From the cell containing the given text, extract its center point as [x, y] coordinate. 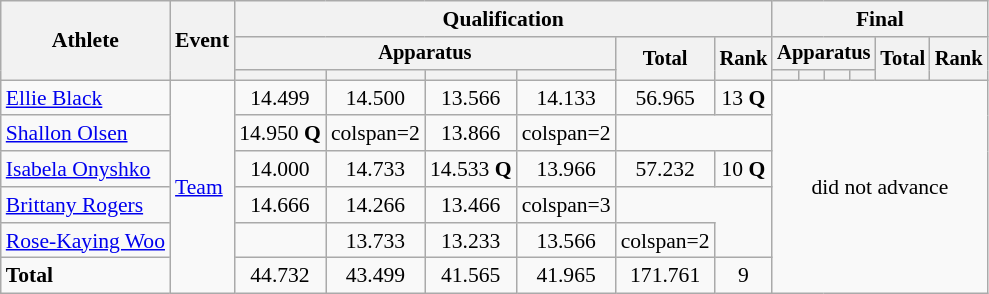
did not advance [880, 187]
Event [202, 40]
10 Q [744, 169]
Final [880, 19]
Qualification [503, 19]
14.666 [280, 205]
colspan=3 [566, 205]
13.466 [471, 205]
Team [202, 187]
13 Q [744, 98]
Brittany Rogers [86, 205]
9 [744, 276]
14.950 Q [280, 134]
13.866 [471, 134]
171.761 [666, 276]
14.266 [376, 205]
44.732 [280, 276]
Shallon Olsen [86, 134]
41.965 [566, 276]
14.000 [280, 169]
56.965 [666, 98]
Isabela Onyshko [86, 169]
Ellie Black [86, 98]
14.133 [566, 98]
Athlete [86, 40]
41.565 [471, 276]
13.733 [376, 241]
13.966 [566, 169]
14.733 [376, 169]
14.533 Q [471, 169]
57.232 [666, 169]
43.499 [376, 276]
14.499 [280, 98]
Rose-Kaying Woo [86, 241]
13.233 [471, 241]
14.500 [376, 98]
